For the text-containing cell, return its midpoint in [X, Y] coordinate format. 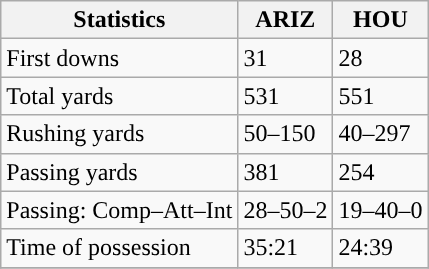
Passing yards [120, 172]
Rushing yards [120, 134]
254 [380, 172]
31 [286, 58]
28 [380, 58]
24:39 [380, 248]
First downs [120, 58]
Total yards [120, 96]
40–297 [380, 134]
Passing: Comp–Att–Int [120, 210]
551 [380, 96]
HOU [380, 20]
ARIZ [286, 20]
35:21 [286, 248]
50–150 [286, 134]
381 [286, 172]
19–40–0 [380, 210]
531 [286, 96]
Time of possession [120, 248]
Statistics [120, 20]
28–50–2 [286, 210]
